Identify which cell holds the provided text, then report its (x, y) central coordinate. 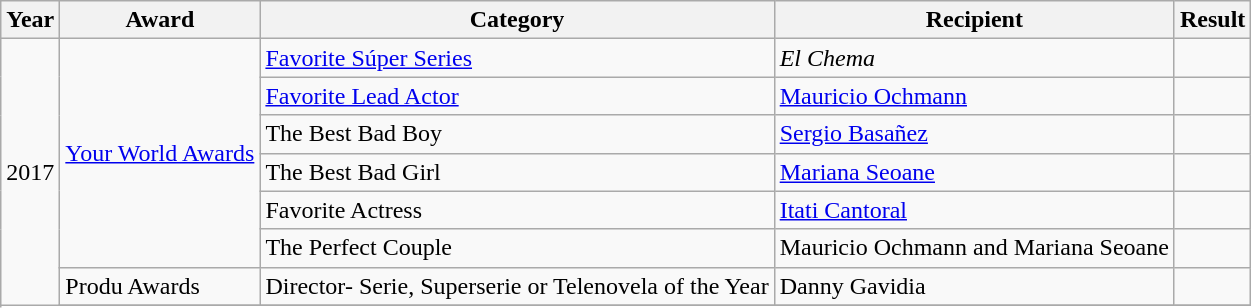
The Best Bad Girl (517, 172)
Sergio Basañez (974, 134)
The Best Bad Boy (517, 134)
Danny Gavidia (974, 286)
Your World Awards (160, 153)
Recipient (974, 20)
Award (160, 20)
El Chema (974, 58)
Year (30, 20)
Produ Awards (160, 286)
Director- Serie, Superserie or Telenovela of the Year (517, 286)
The Perfect Couple (517, 248)
Favorite Actress (517, 210)
2017 (30, 172)
Mauricio Ochmann (974, 96)
Mauricio Ochmann and Mariana Seoane (974, 248)
Category (517, 20)
Result (1212, 20)
Itati Cantoral (974, 210)
Favorite Súper Series (517, 58)
Favorite Lead Actor (517, 96)
Mariana Seoane (974, 172)
